Extract the (X, Y) coordinate from the center of the cell holding the provided text.  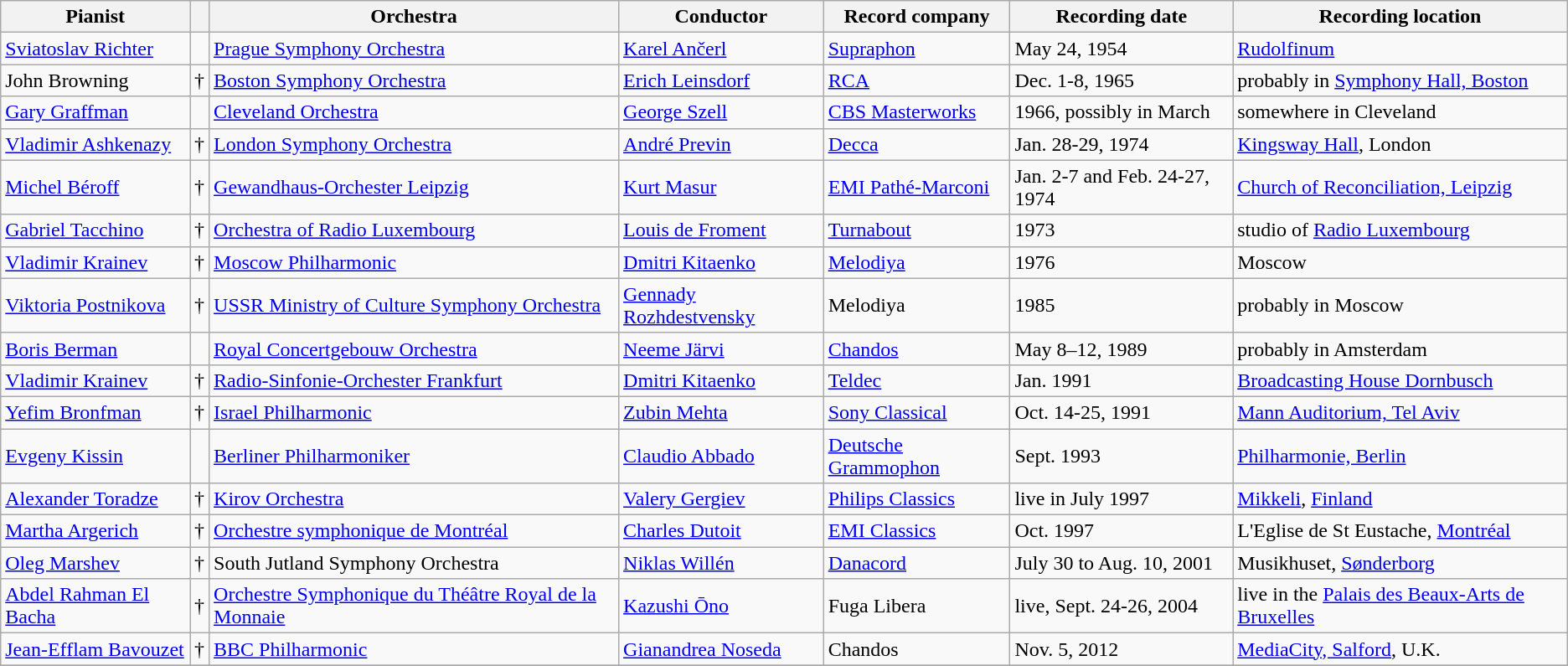
Sviatoslav Richter (95, 49)
South Jutland Symphony Orchestra (414, 563)
Prague Symphony Orchestra (414, 49)
Kingsway Hall, London (1400, 144)
Gabriel Tacchino (95, 230)
Radio-Sinfonie-Orchester Frankfurt (414, 380)
Conductor (722, 17)
Record company (916, 17)
Royal Concertgebouw Orchestra (414, 348)
Kazushi Ōno (722, 607)
Claudio Abbado (722, 456)
Viktoria Postnikova (95, 305)
L'Eglise de St Eustache, Montréal (1400, 531)
Orchestre symphonique de Montréal (414, 531)
Moscow (1400, 262)
Alexander Toradze (95, 499)
May 24, 1954 (1122, 49)
Orchestra of Radio Luxembourg (414, 230)
Dec. 1-8, 1965 (1122, 80)
Musikhuset, Sønderborg (1400, 563)
live, Sept. 24-26, 2004 (1122, 607)
Orchestra (414, 17)
Valery Gergiev (722, 499)
RCA (916, 80)
Israel Philharmonic (414, 412)
CBS Masterworks (916, 112)
Gianandrea Noseda (722, 649)
Erich Leinsdorf (722, 80)
May 8–12, 1989 (1122, 348)
Teldec (916, 380)
EMI Classics (916, 531)
Decca (916, 144)
Abdel Rahman El Bacha (95, 607)
1976 (1122, 262)
Recording location (1400, 17)
Kurt Masur (722, 188)
BBC Philharmonic (414, 649)
Oct. 1997 (1122, 531)
Church of Reconciliation, Leipzig (1400, 188)
John Browning (95, 80)
Neeme Järvi (722, 348)
Michel Béroff (95, 188)
Oct. 14-25, 1991 (1122, 412)
Philharmonie, Berlin (1400, 456)
probably in Symphony Hall, Boston (1400, 80)
Niklas Willén (722, 563)
Evgeny Kissin (95, 456)
live in July 1997 (1122, 499)
USSR Ministry of Culture Symphony Orchestra (414, 305)
somewhere in Cleveland (1400, 112)
Kirov Orchestra (414, 499)
Recording date (1122, 17)
André Previn (722, 144)
Fuga Libera (916, 607)
Berliner Philharmoniker (414, 456)
Martha Argerich (95, 531)
Sept. 1993 (1122, 456)
EMI Pathé-Marconi (916, 188)
Gewandhaus-Orchester Leipzig (414, 188)
1973 (1122, 230)
Jan. 1991 (1122, 380)
Gennady Rozhdestvensky (722, 305)
Yefim Bronfman (95, 412)
George Szell (722, 112)
Deutsche Grammophon (916, 456)
Boston Symphony Orchestra (414, 80)
MediaCity, Salford, U.K. (1400, 649)
Danacord (916, 563)
Boris Berman (95, 348)
Mikkeli, Finland (1400, 499)
Orchestre Symphonique du Théâtre Royal de la Monnaie (414, 607)
Pianist (95, 17)
Turnabout (916, 230)
Philips Classics (916, 499)
studio of Radio Luxembourg (1400, 230)
probably in Amsterdam (1400, 348)
Charles Dutoit (722, 531)
Karel Ančerl (722, 49)
Broadcasting House Dornbusch (1400, 380)
live in the Palais des Beaux-Arts de Bruxelles (1400, 607)
Supraphon (916, 49)
July 30 to Aug. 10, 2001 (1122, 563)
probably in Moscow (1400, 305)
1985 (1122, 305)
London Symphony Orchestra (414, 144)
Moscow Philharmonic (414, 262)
Jean-Efflam Bavouzet (95, 649)
Rudolfinum (1400, 49)
Jan. 2-7 and Feb. 24-27, 1974 (1122, 188)
Jan. 28-29, 1974 (1122, 144)
1966, possibly in March (1122, 112)
Nov. 5, 2012 (1122, 649)
Vladimir Ashkenazy (95, 144)
Sony Classical (916, 412)
Gary Graffman (95, 112)
Cleveland Orchestra (414, 112)
Zubin Mehta (722, 412)
Mann Auditorium, Tel Aviv (1400, 412)
Louis de Froment (722, 230)
Oleg Marshev (95, 563)
